Locate the cell with the specified text and output its [X, Y] center coordinate. 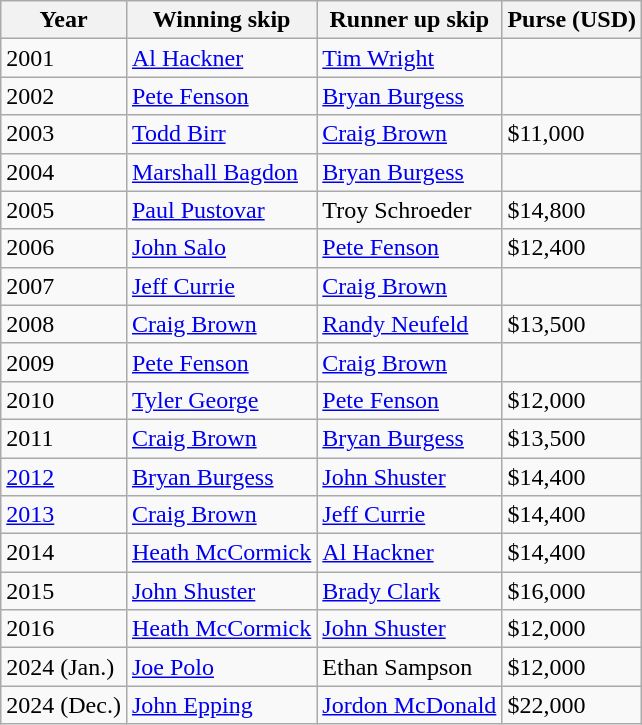
$11,000 [572, 134]
2004 [64, 172]
Jordon McDonald [410, 705]
2006 [64, 248]
John Epping [221, 705]
Tim Wright [410, 58]
Randy Neufeld [410, 324]
2007 [64, 286]
2001 [64, 58]
2015 [64, 591]
2002 [64, 96]
Runner up skip [410, 20]
2008 [64, 324]
Paul Pustovar [221, 210]
Ethan Sampson [410, 667]
2024 (Dec.) [64, 705]
2012 [64, 477]
$16,000 [572, 591]
Troy Schroeder [410, 210]
$12,400 [572, 248]
Tyler George [221, 400]
Todd Birr [221, 134]
Winning skip [221, 20]
$22,000 [572, 705]
$14,800 [572, 210]
Brady Clark [410, 591]
2005 [64, 210]
2024 (Jan.) [64, 667]
2009 [64, 362]
2003 [64, 134]
2013 [64, 515]
Year [64, 20]
2014 [64, 553]
Joe Polo [221, 667]
2016 [64, 629]
Purse (USD) [572, 20]
John Salo [221, 248]
2010 [64, 400]
2011 [64, 438]
Marshall Bagdon [221, 172]
